Return [X, Y] of the center of cell containing provided text 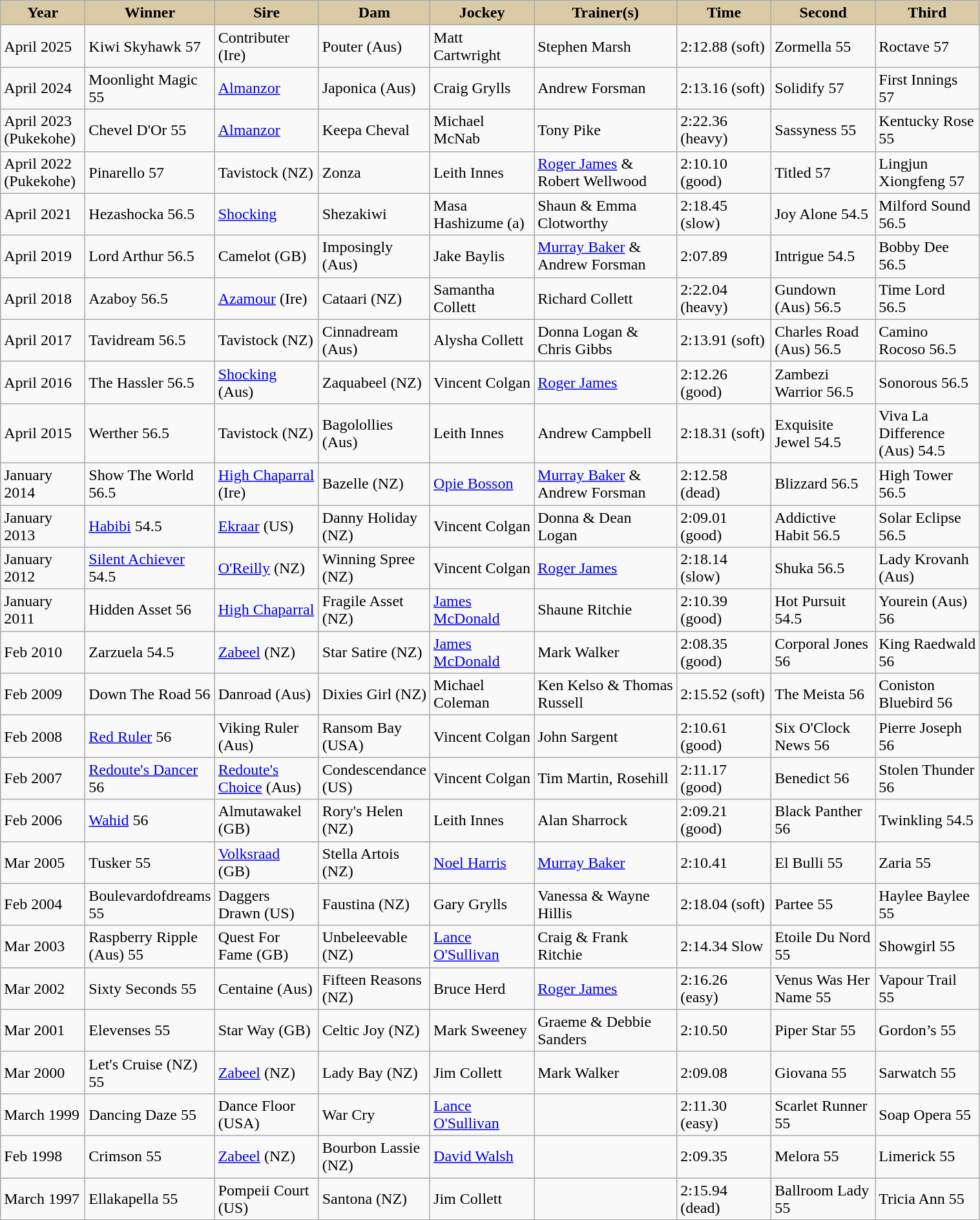
Sassyness 55 [823, 131]
Donna & Dean Logan [606, 526]
Tony Pike [606, 131]
Vapour Trail 55 [928, 989]
Bobby Dee 56.5 [928, 256]
Cataari (NZ) [374, 299]
January 2014 [43, 483]
Redoute's Choice (Aus) [266, 778]
Winning Spree (NZ) [374, 569]
Tim Martin, Rosehill [606, 778]
2:18.31 (soft) [724, 433]
The Hassler 56.5 [150, 383]
Redoute's Dancer 56 [150, 778]
O'Reilly (NZ) [266, 569]
January 2011 [43, 610]
Pierre Joseph 56 [928, 737]
2:10.50 [724, 1030]
Soap Opera 55 [928, 1114]
Ransom Bay (USA) [374, 737]
2:10.41 [724, 862]
John Sargent [606, 737]
2:14.34 Slow [724, 946]
Shezakiwi [374, 215]
Azamour (Ire) [266, 299]
April 2023 (Pukekohe) [43, 131]
Pompeii Court (US) [266, 1198]
Lord Arthur 56.5 [150, 256]
2:16.26 (easy) [724, 989]
Viking Ruler (Aus) [266, 737]
Tavidream 56.5 [150, 340]
Mar 2002 [43, 989]
Ken Kelso & Thomas Russell [606, 694]
Pinarello 57 [150, 172]
Bruce Herd [482, 989]
Corporal Jones 56 [823, 653]
Dance Floor (USA) [266, 1114]
Santona (NZ) [374, 1198]
Zormella 55 [823, 47]
2:22.36 (heavy) [724, 131]
2:12.88 (soft) [724, 47]
Cinnadream (Aus) [374, 340]
Zambezi Warrior 56.5 [823, 383]
Michael Coleman [482, 694]
Lady Krovanh (Aus) [928, 569]
2:18.45 (slow) [724, 215]
April 2025 [43, 47]
Condescendance (US) [374, 778]
Winner [150, 13]
Melora 55 [823, 1157]
Alysha Collett [482, 340]
Sonorous 56.5 [928, 383]
March 1999 [43, 1114]
2:18.14 (slow) [724, 569]
Haylee Baylee 55 [928, 905]
Venus Was Her Name 55 [823, 989]
Graeme & Debbie Sanders [606, 1030]
Volksraad (GB) [266, 862]
Piper Star 55 [823, 1030]
Bazelle (NZ) [374, 483]
Kiwi Skyhawk 57 [150, 47]
2:10.39 (good) [724, 610]
Sixty Seconds 55 [150, 989]
Giovana 55 [823, 1073]
Feb 2007 [43, 778]
Red Ruler 56 [150, 737]
Tricia Ann 55 [928, 1198]
Jake Baylis [482, 256]
Ellakapella 55 [150, 1198]
Dancing Daze 55 [150, 1114]
2:09.21 (good) [724, 821]
The Meista 56 [823, 694]
Centaine (Aus) [266, 989]
El Bulli 55 [823, 862]
Yourein (Aus) 56 [928, 610]
Gordon’s 55 [928, 1030]
Feb 2004 [43, 905]
Alan Sharrock [606, 821]
Japonica (Aus) [374, 88]
Dixies Girl (NZ) [374, 694]
Addictive Habit 56.5 [823, 526]
Time [724, 13]
Scarlet Runner 55 [823, 1114]
January 2012 [43, 569]
Keepa Cheval [374, 131]
Zaquabeel (NZ) [374, 383]
2:09.01 (good) [724, 526]
Feb 2006 [43, 821]
2:10.10 (good) [724, 172]
April 2022 (Pukekohe) [43, 172]
Partee 55 [823, 905]
Black Panther 56 [823, 821]
2:11.17 (good) [724, 778]
Tusker 55 [150, 862]
Feb 2010 [43, 653]
April 2024 [43, 88]
Boulevardofdreams 55 [150, 905]
Daggers Drawn (US) [266, 905]
Gundown (Aus) 56.5 [823, 299]
Imposingly (Aus) [374, 256]
Unbeleevable (NZ) [374, 946]
Andrew Forsman [606, 88]
Masa Hashizume (a) [482, 215]
Lady Bay (NZ) [374, 1073]
2:12.58 (dead) [724, 483]
April 2021 [43, 215]
Andrew Campbell [606, 433]
First Innings 57 [928, 88]
Gary Grylls [482, 905]
Donna Logan & Chris Gibbs [606, 340]
Azaboy 56.5 [150, 299]
Shocking (Aus) [266, 383]
Roctave 57 [928, 47]
Lingjun Xiongfeng 57 [928, 172]
2:07.89 [724, 256]
Rory's Helen (NZ) [374, 821]
Intrigue 54.5 [823, 256]
Fragile Asset (NZ) [374, 610]
2:22.04 (heavy) [724, 299]
2:12.26 (good) [724, 383]
Shuka 56.5 [823, 569]
Sire [266, 13]
2:08.35 (good) [724, 653]
2:13.91 (soft) [724, 340]
Samantha Collett [482, 299]
Bourbon Lassie (NZ) [374, 1157]
Feb 2008 [43, 737]
Mark Sweeney [482, 1030]
High Chaparral [266, 610]
Faustina (NZ) [374, 905]
2:15.94 (dead) [724, 1198]
Sarwatch 55 [928, 1073]
Coniston Bluebird 56 [928, 694]
Murray Baker [606, 862]
Danroad (Aus) [266, 694]
Star Way (GB) [266, 1030]
Silent Achiever 54.5 [150, 569]
Third [928, 13]
High Tower 56.5 [928, 483]
Habibi 54.5 [150, 526]
Matt Cartwright [482, 47]
Jockey [482, 13]
Star Satire (NZ) [374, 653]
Mar 2005 [43, 862]
High Chaparral (Ire) [266, 483]
Fifteen Reasons (NZ) [374, 989]
Kentucky Rose 55 [928, 131]
Camino Rocoso 56.5 [928, 340]
April 2015 [43, 433]
Mar 2001 [43, 1030]
Pouter (Aus) [374, 47]
Viva La Difference (Aus) 54.5 [928, 433]
Vanessa & Wayne Hillis [606, 905]
Stella Artois (NZ) [374, 862]
Ballroom Lady 55 [823, 1198]
Craig & Frank Ritchie [606, 946]
2:11.30 (easy) [724, 1114]
Werther 56.5 [150, 433]
April 2018 [43, 299]
Titled 57 [823, 172]
Milford Sound 56.5 [928, 215]
Hezashocka 56.5 [150, 215]
2:10.61 (good) [724, 737]
Elevenses 55 [150, 1030]
Time Lord 56.5 [928, 299]
April 2019 [43, 256]
Camelot (GB) [266, 256]
David Walsh [482, 1157]
Mar 2000 [43, 1073]
Quest For Fame (GB) [266, 946]
Mar 2003 [43, 946]
Stephen Marsh [606, 47]
Blizzard 56.5 [823, 483]
Stolen Thunder 56 [928, 778]
Let's Cruise (NZ) 55 [150, 1073]
Crimson 55 [150, 1157]
Solidify 57 [823, 88]
Roger James & Robert Wellwood [606, 172]
Noel Harris [482, 862]
Zarzuela 54.5 [150, 653]
2:13.16 (soft) [724, 88]
Chevel D'Or 55 [150, 131]
Etoile Du Nord 55 [823, 946]
Richard Collett [606, 299]
2:09.35 [724, 1157]
Joy Alone 54.5 [823, 215]
Showgirl 55 [928, 946]
March 1997 [43, 1198]
Six O'Clock News 56 [823, 737]
Contributer (Ire) [266, 47]
Zonza [374, 172]
King Raedwald 56 [928, 653]
January 2013 [43, 526]
Moonlight Magic 55 [150, 88]
Charles Road (Aus) 56.5 [823, 340]
Trainer(s) [606, 13]
Twinkling 54.5 [928, 821]
Hidden Asset 56 [150, 610]
Limerick 55 [928, 1157]
April 2017 [43, 340]
Benedict 56 [823, 778]
Almutawakel (GB) [266, 821]
Wahid 56 [150, 821]
Feb 1998 [43, 1157]
Raspberry Ripple (Aus) 55 [150, 946]
Shaun & Emma Clotworthy [606, 215]
Opie Bosson [482, 483]
War Cry [374, 1114]
Second [823, 13]
Craig Grylls [482, 88]
Show The World 56.5 [150, 483]
Exquisite Jewel 54.5 [823, 433]
Bagolollies (Aus) [374, 433]
2:15.52 (soft) [724, 694]
Hot Pursuit 54.5 [823, 610]
Danny Holiday (NZ) [374, 526]
2:18.04 (soft) [724, 905]
Ekraar (US) [266, 526]
2:09.08 [724, 1073]
Michael McNab [482, 131]
April 2016 [43, 383]
Dam [374, 13]
Down The Road 56 [150, 694]
Feb 2009 [43, 694]
Shocking [266, 215]
Celtic Joy (NZ) [374, 1030]
Year [43, 13]
Shaune Ritchie [606, 610]
Solar Eclipse 56.5 [928, 526]
Zaria 55 [928, 862]
